From the cell containing the given text, extract its center point as [x, y] coordinate. 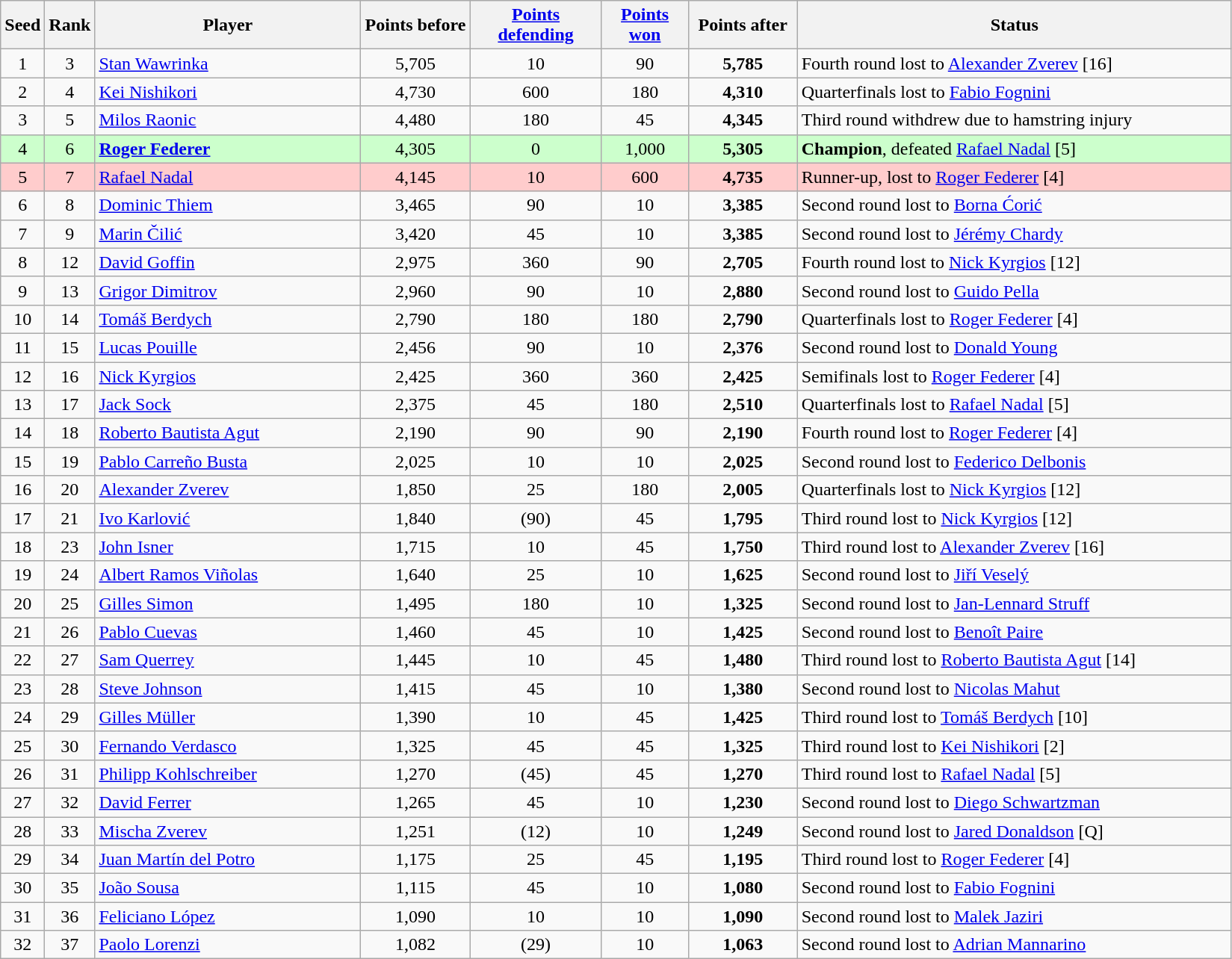
1,795 [743, 518]
David Ferrer [228, 802]
1,251 [415, 831]
Second round lost to Jérémy Chardy [1015, 234]
Steve Johnson [228, 689]
Points won [645, 25]
3,420 [415, 234]
Quarterfinals lost to Rafael Nadal [5] [1015, 405]
Dominic Thiem [228, 205]
2,456 [415, 347]
1,080 [743, 888]
2,005 [743, 490]
Champion, defeated Rafael Nadal [5] [1015, 149]
37 [70, 945]
1,063 [743, 945]
Third round lost to Rafael Nadal [5] [1015, 774]
Third round lost to Kei Nishikori [2] [1015, 745]
4,345 [743, 120]
Pablo Cuevas [228, 632]
Second round lost to Jared Donaldson [Q] [1015, 831]
35 [70, 888]
Paolo Lorenzi [228, 945]
Milos Raonic [228, 120]
Second round lost to Donald Young [1015, 347]
David Goffin [228, 262]
2,975 [415, 262]
Fourth round lost to Alexander Zverev [16] [1015, 63]
Third round lost to Roger Federer [4] [1015, 860]
2,510 [743, 405]
Second round lost to Federico Delbonis [1015, 462]
Grigor Dimitrov [228, 291]
Quarterfinals lost to Fabio Fognini [1015, 92]
Third round lost to Nick Kyrgios [12] [1015, 518]
Ivo Karlović [228, 518]
1,640 [415, 575]
Tomáš Berdych [228, 319]
(12) [536, 831]
Albert Ramos Viñolas [228, 575]
Roberto Bautista Agut [228, 433]
Second round lost to Fabio Fognini [1015, 888]
Status [1015, 25]
Pablo Carreño Busta [228, 462]
1,000 [645, 149]
Rank [70, 25]
Rafael Nadal [228, 177]
Points before [415, 25]
2,376 [743, 347]
Jack Sock [228, 405]
1,249 [743, 831]
Roger Federer [228, 149]
1,195 [743, 860]
Third round lost to Alexander Zverev [16] [1015, 547]
Second round lost to Guido Pella [1015, 291]
4,480 [415, 120]
Points after [743, 25]
4,735 [743, 177]
Seed [22, 25]
Fourth round lost to Nick Kyrgios [12] [1015, 262]
1,265 [415, 802]
Gilles Müller [228, 717]
1,625 [743, 575]
Runner-up, lost to Roger Federer [4] [1015, 177]
Points defending [536, 25]
1,715 [415, 547]
Lucas Pouille [228, 347]
1,850 [415, 490]
Second round lost to Jan-Lennard Struff [1015, 603]
1,445 [415, 660]
Nick Kyrgios [228, 376]
Second round lost to Jiří Veselý [1015, 575]
Sam Querrey [228, 660]
Feliciano López [228, 916]
Kei Nishikori [228, 92]
Second round lost to Diego Schwartzman [1015, 802]
3,465 [415, 205]
Second round lost to Adrian Mannarino [1015, 945]
1,480 [743, 660]
2,705 [743, 262]
34 [70, 860]
2,960 [415, 291]
Quarterfinals lost to Roger Federer [4] [1015, 319]
0 [536, 149]
Marin Čilić [228, 234]
(90) [536, 518]
36 [70, 916]
Quarterfinals lost to Nick Kyrgios [12] [1015, 490]
4,145 [415, 177]
Third round lost to Tomáš Berdych [10] [1015, 717]
João Sousa [228, 888]
1,390 [415, 717]
5,305 [743, 149]
Gilles Simon [228, 603]
Juan Martín del Potro [228, 860]
1,230 [743, 802]
(45) [536, 774]
Fernando Verdasco [228, 745]
Second round lost to Borna Ćorić [1015, 205]
1 [22, 63]
1,082 [415, 945]
Mischa Zverev [228, 831]
Third round lost to Roberto Bautista Agut [14] [1015, 660]
1,840 [415, 518]
Alexander Zverev [228, 490]
1,380 [743, 689]
Second round lost to Benoît Paire [1015, 632]
2,880 [743, 291]
1,460 [415, 632]
1,175 [415, 860]
33 [70, 831]
Philipp Kohlschreiber [228, 774]
11 [22, 347]
Semifinals lost to Roger Federer [4] [1015, 376]
1,415 [415, 689]
Second round lost to Nicolas Mahut [1015, 689]
(29) [536, 945]
1,750 [743, 547]
4,305 [415, 149]
22 [22, 660]
John Isner [228, 547]
2,375 [415, 405]
5,705 [415, 63]
1,495 [415, 603]
Stan Wawrinka [228, 63]
Player [228, 25]
4,730 [415, 92]
5,785 [743, 63]
Fourth round lost to Roger Federer [4] [1015, 433]
Second round lost to Malek Jaziri [1015, 916]
4,310 [743, 92]
1,115 [415, 888]
Third round withdrew due to hamstring injury [1015, 120]
2 [22, 92]
